Identify which cell holds the provided text, then report its [x, y] central coordinate. 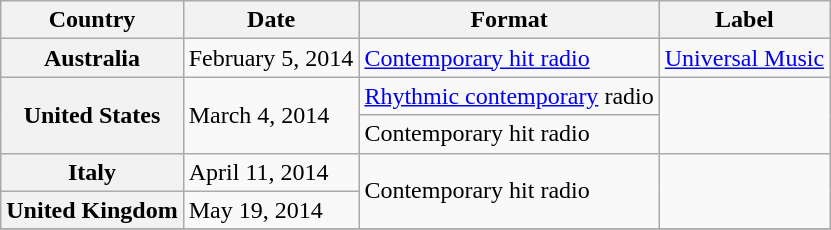
United States [92, 115]
Date [271, 20]
Country [92, 20]
Rhythmic contemporary radio [509, 96]
March 4, 2014 [271, 115]
May 19, 2014 [271, 210]
Australia [92, 58]
Format [509, 20]
United Kingdom [92, 210]
Universal Music [744, 58]
Label [744, 20]
Italy [92, 172]
April 11, 2014 [271, 172]
February 5, 2014 [271, 58]
